Identify which cell holds the provided text, then report its [x, y] central coordinate. 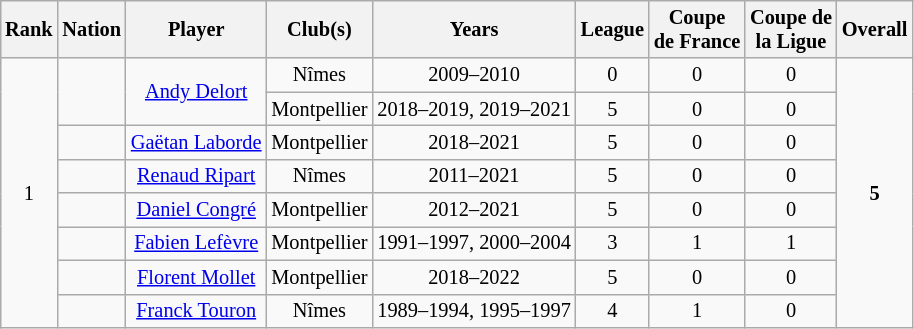
2012–2021 [474, 210]
Andy Delort [196, 92]
Daniel Congré [196, 210]
Club(s) [319, 29]
1991–1997, 2000–2004 [474, 243]
Franck Touron [196, 311]
3 [612, 243]
Coupe dela Ligue [791, 29]
Overall [874, 29]
2018–2022 [474, 277]
Fabien Lefèvre [196, 243]
Gaëtan Laborde [196, 142]
Coupe de France [697, 29]
Years [474, 29]
Renaud Ripart [196, 176]
4 [612, 311]
1989–1994, 1995–1997 [474, 311]
Player [196, 29]
2009–2010 [474, 75]
2011–2021 [474, 176]
Florent Mollet [196, 277]
2018–2021 [474, 142]
2018–2019, 2019–2021 [474, 109]
League [612, 29]
Nation [92, 29]
Rank [28, 29]
